Return (x, y) of the center of cell containing provided text 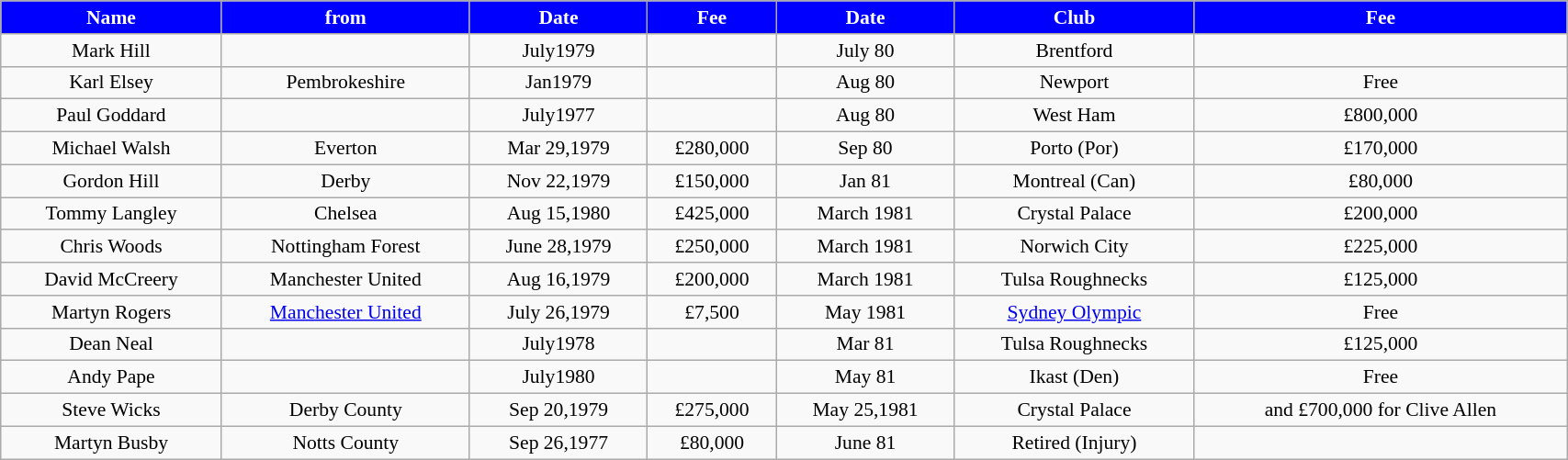
Chris Woods (111, 247)
Karl Elsey (111, 83)
Sep 20,1979 (558, 410)
Sep 26,1977 (558, 443)
Notts County (345, 443)
Mar 29,1979 (558, 149)
Pembrokeshire (345, 83)
Porto (Por) (1075, 149)
Derby County (345, 410)
David McCreery (111, 279)
July1977 (558, 116)
Martyn Busby (111, 443)
Gordon Hill (111, 181)
£280,000 (713, 149)
May 1981 (865, 312)
and £700,000 for Clive Allen (1380, 410)
Aug 15,1980 (558, 214)
May 81 (865, 377)
£225,000 (1380, 247)
July 26,1979 (558, 312)
Norwich City (1075, 247)
Sep 80 (865, 149)
June 28,1979 (558, 247)
Steve Wicks (111, 410)
£150,000 (713, 181)
Jan1979 (558, 83)
Andy Pape (111, 377)
Derby (345, 181)
Nottingham Forest (345, 247)
July1978 (558, 344)
Everton (345, 149)
Name (111, 17)
Ikast (Den) (1075, 377)
Brentford (1075, 50)
Tommy Langley (111, 214)
Sydney Olympic (1075, 312)
Club (1075, 17)
£425,000 (713, 214)
Mar 81 (865, 344)
July1980 (558, 377)
£7,500 (713, 312)
June 81 (865, 443)
Mark Hill (111, 50)
from (345, 17)
May 25,1981 (865, 410)
Michael Walsh (111, 149)
Montreal (Can) (1075, 181)
Aug 16,1979 (558, 279)
£170,000 (1380, 149)
Newport (1075, 83)
West Ham (1075, 116)
Martyn Rogers (111, 312)
£275,000 (713, 410)
July 80 (865, 50)
Dean Neal (111, 344)
£250,000 (713, 247)
Chelsea (345, 214)
Retired (Injury) (1075, 443)
Nov 22,1979 (558, 181)
£800,000 (1380, 116)
Paul Goddard (111, 116)
July1979 (558, 50)
Jan 81 (865, 181)
